Determine the [x, y] coordinate at the center of the cell enclosing the given text.  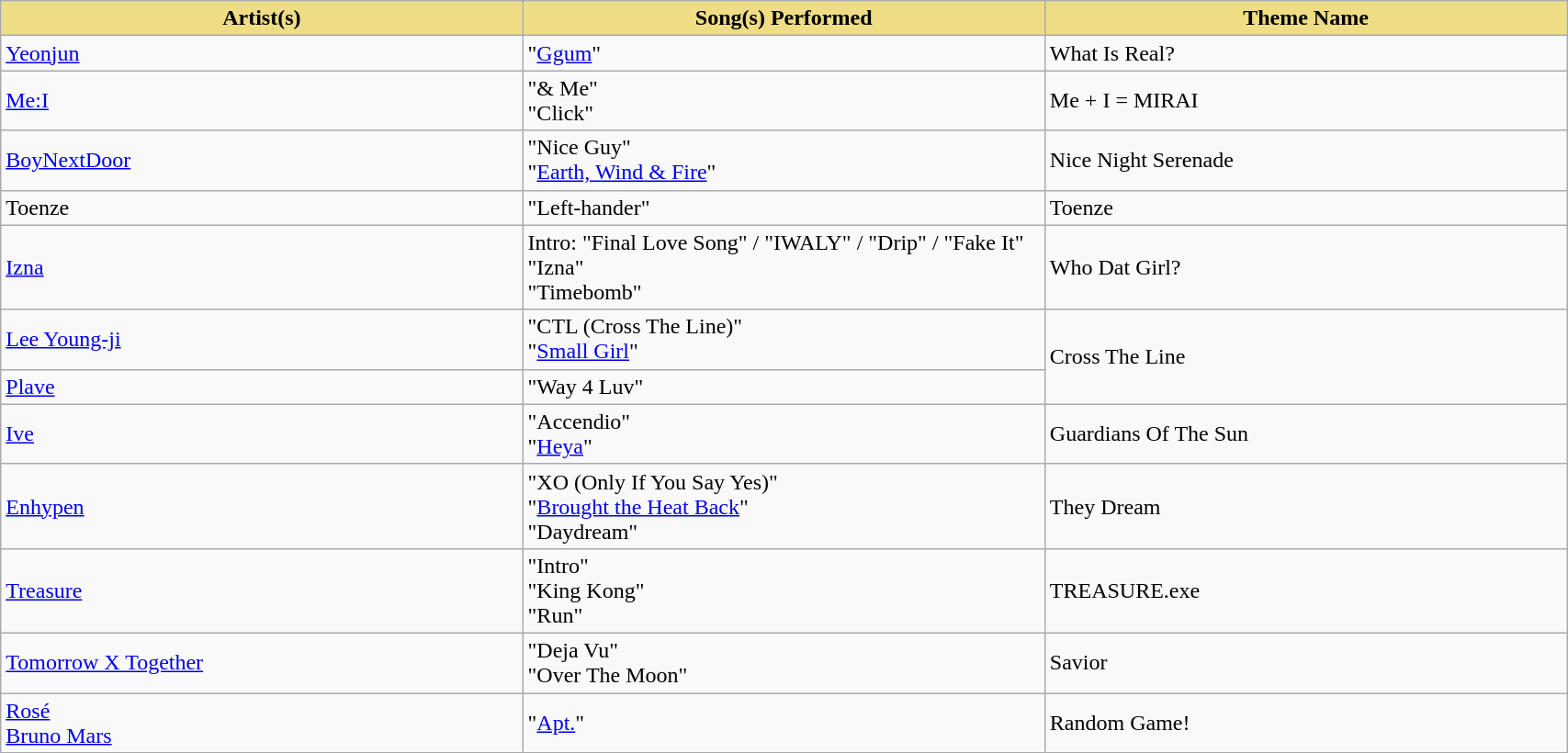
Nice Night Serenade [1305, 160]
"Apt." [784, 722]
Yeonjun [262, 53]
Song(s) Performed [784, 18]
"Ggum" [784, 53]
Me + I = MIRAI [1305, 101]
Enhypen [262, 506]
"& Me" "Click" [784, 101]
"Deja Vu" "Over The Moon" [784, 663]
Savior [1305, 663]
What Is Real? [1305, 53]
"XO (Only If You Say Yes)" "Brought the Heat Back" "Daydream" [784, 506]
"Nice Guy" "Earth, Wind & Fire" [784, 160]
"Left-hander" [784, 208]
Random Game! [1305, 722]
"Way 4 Luv" [784, 387]
Me:I [262, 101]
Rosé Bruno Mars [262, 722]
BoyNextDoor [262, 160]
Izna [262, 267]
Treasure [262, 590]
Lee Young-ji [262, 340]
Theme Name [1305, 18]
Guardians Of The Sun [1305, 433]
TREASURE.exe [1305, 590]
"Accendio" "Heya" [784, 433]
They Dream [1305, 506]
"CTL (Cross The Line)" "Small Girl" [784, 340]
Ive [262, 433]
Artist(s) [262, 18]
Plave [262, 387]
Intro: "Final Love Song" / "IWALY" / "Drip" / "Fake It" "Izna" "Timebomb" [784, 267]
"Intro" "King Kong" "Run" [784, 590]
Cross The Line [1305, 356]
Who Dat Girl? [1305, 267]
Tomorrow X Together [262, 663]
